Locate the cell with the specified text and output its [x, y] center coordinate. 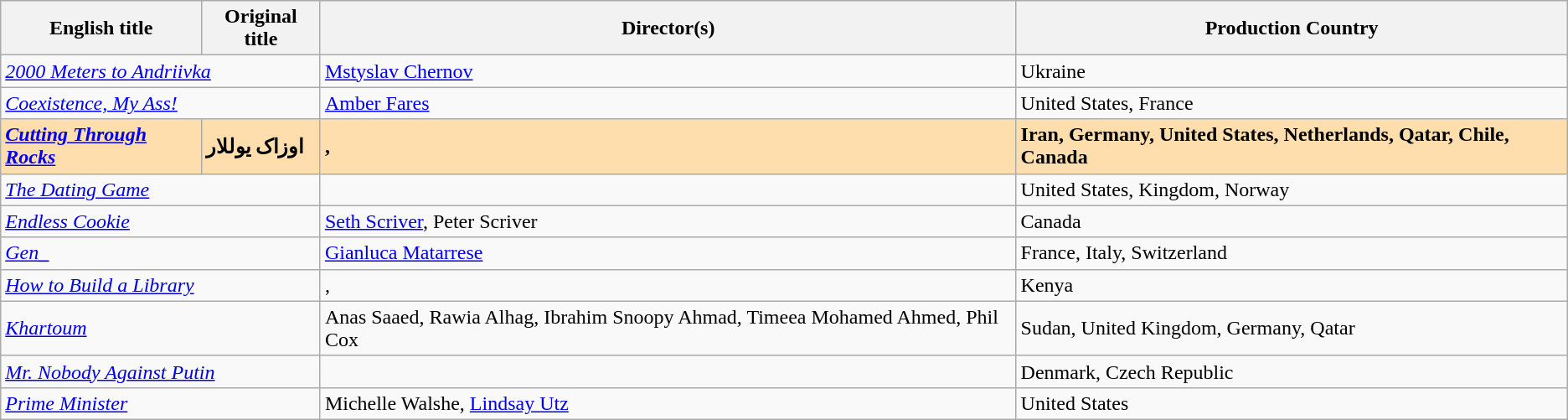
Original title [261, 29]
2000 Meters to Andriivka [161, 71]
The Dating Game [161, 189]
Gianluca Matarrese [668, 253]
Canada [1292, 221]
Ukraine [1292, 71]
Cutting Through Rocks [101, 146]
اوزاک یوللار [261, 146]
United States [1292, 403]
Sudan, United Kingdom, Germany, Qatar [1292, 329]
Michelle Walshe, Lindsay Utz [668, 403]
How to Build a Library [161, 285]
Prime Minister [161, 403]
Mstyslav Chernov [668, 71]
Amber Fares [668, 103]
Kenya [1292, 285]
Mr. Nobody Against Putin [161, 371]
United States, Kingdom, Norway [1292, 189]
Anas Saaed, Rawia Alhag, Ibrahim Snoopy Ahmad, Timeea Mohamed Ahmed, Phil Cox [668, 329]
Director(s) [668, 29]
Seth Scriver, Peter Scriver [668, 221]
Khartoum [161, 329]
Endless Cookie [161, 221]
Gen_ [161, 253]
France, Italy, Switzerland [1292, 253]
Production Country [1292, 29]
Coexistence, My Ass! [161, 103]
Denmark, Czech Republic [1292, 371]
United States, France [1292, 103]
Iran, Germany, United States, Netherlands, Qatar, Chile, Canada [1292, 146]
English title [101, 29]
